Return the (x, y) coordinate for the center point of the cell that contains the specified text.  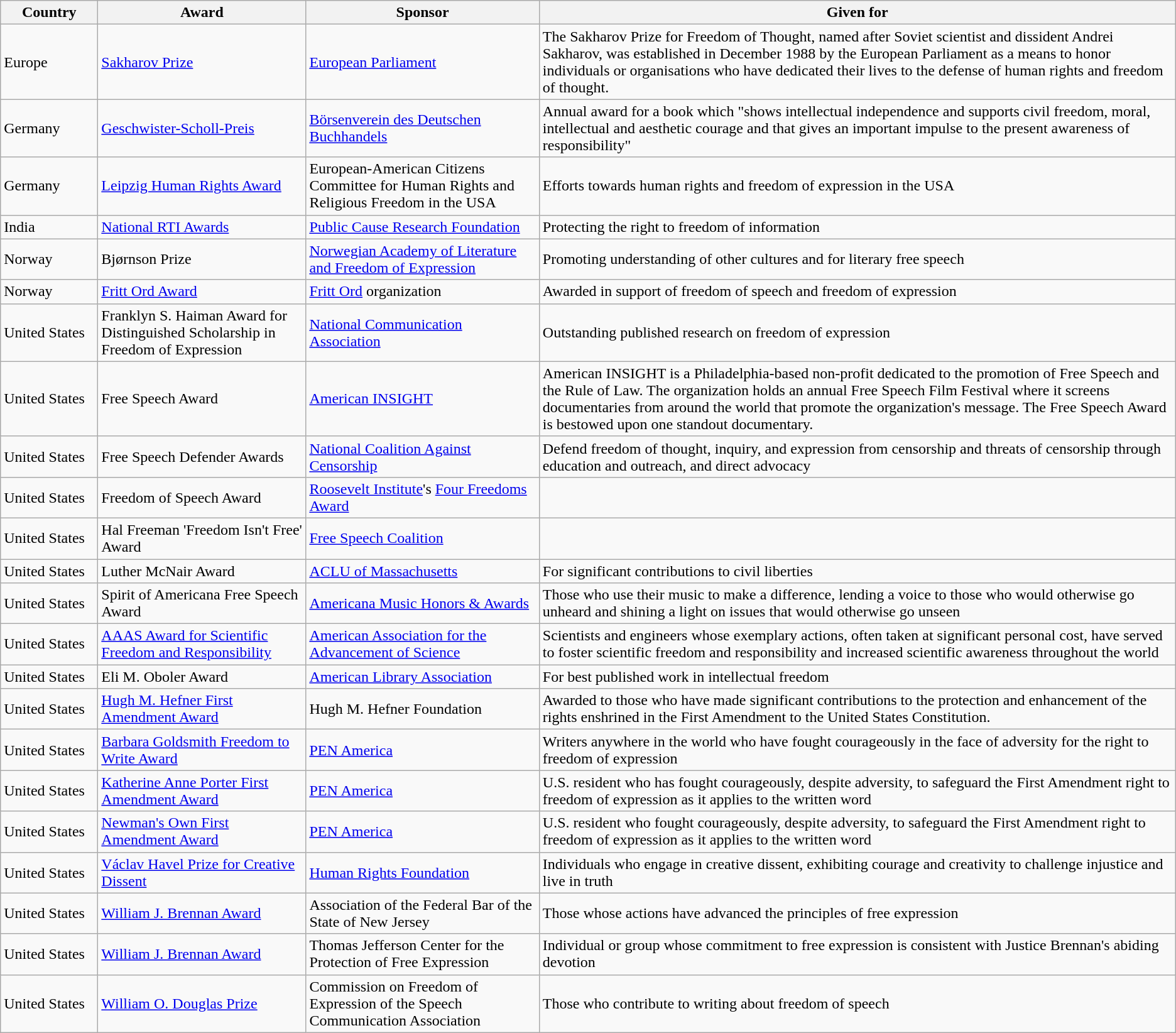
Awarded in support of freedom of speech and freedom of expression (857, 292)
Newman's Own First Amendment Award (202, 832)
Outstanding published research on freedom of expression (857, 332)
Norwegian Academy of Literature and Freedom of Expression (422, 259)
Those who contribute to writing about freedom of speech (857, 1003)
Hugh M. Hefner Foundation (422, 709)
Václav Havel Prize for Creative Dissent (202, 872)
India (49, 227)
Eli M. Oboler Award (202, 677)
For best published work in intellectual freedom (857, 677)
Free Speech Defender Awards (202, 456)
Those whose actions have advanced the principles of free expression (857, 914)
Europe (49, 62)
For significant contributions to civil liberties (857, 571)
Thomas Jefferson Center for the Protection of Free Expression (422, 954)
Sakharov Prize (202, 62)
Individuals who engage in creative dissent, exhibiting courage and creativity to challenge injustice and live in truth (857, 872)
National Coalition Against Censorship (422, 456)
National Communication Association (422, 332)
Americana Music Honors & Awards (422, 603)
Leipzig Human Rights Award (202, 186)
Freedom of Speech Award (202, 498)
Free Speech Award (202, 398)
Barbara Goldsmith Freedom to Write Award (202, 750)
AAAS Award for Scientific Freedom and Responsibility (202, 645)
American Association for the Advancement of Science (422, 645)
Defend freedom of thought, inquiry, and expression from censorship and threats of censorship through education and outreach, and direct advocacy (857, 456)
Geschwister-Scholl-Preis (202, 128)
Hugh M. Hefner First Amendment Award (202, 709)
Public Cause Research Foundation (422, 227)
Bjørnson Prize (202, 259)
Katherine Anne Porter First Amendment Award (202, 790)
European Parliament (422, 62)
American Library Association (422, 677)
Association of the Federal Bar of the State of New Jersey (422, 914)
Hal Freeman 'Freedom Isn't Free' Award (202, 538)
Given for (857, 13)
Country (49, 13)
National RTI Awards (202, 227)
Börsenverein des Deutschen Buchhandels (422, 128)
Luther McNair Award (202, 571)
Efforts towards human rights and freedom of expression in the USA (857, 186)
European-American Citizens Committee for Human Rights and Religious Freedom in the USA (422, 186)
Human Rights Foundation (422, 872)
American INSIGHT (422, 398)
Franklyn S. Haiman Award for Distinguished Scholarship in Freedom of Expression (202, 332)
Award (202, 13)
Fritt Ord organization (422, 292)
Promoting understanding of other cultures and for literary free speech (857, 259)
Protecting the right to freedom of information (857, 227)
William O. Douglas Prize (202, 1003)
Sponsor (422, 13)
Spirit of Americana Free Speech Award (202, 603)
Free Speech Coalition (422, 538)
Roosevelt Institute's Four Freedoms Award (422, 498)
ACLU of Massachusetts (422, 571)
Writers anywhere in the world who have fought courageously in the face of adversity for the right to freedom of expression (857, 750)
Commission on Freedom of Expression of the Speech Communication Association (422, 1003)
Individual or group whose commitment to free expression is consistent with Justice Brennan's abiding devotion (857, 954)
Fritt Ord Award (202, 292)
